Determine the (x, y) coordinate at the center of the cell enclosing the given text.  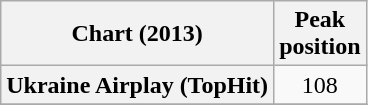
108 (320, 85)
Peakposition (320, 34)
Chart (2013) (138, 34)
Ukraine Airplay (TopHit) (138, 85)
